Search for the cell housing the specified text and yield its [x, y] center coordinate. 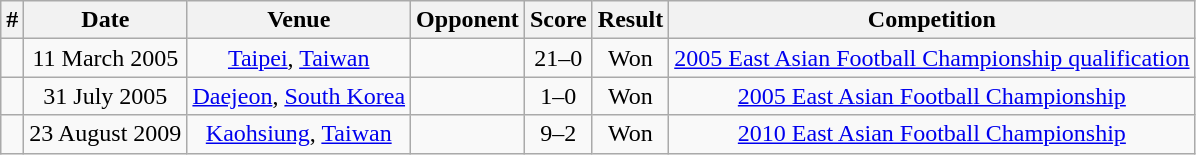
Daejeon, South Korea [299, 96]
Score [558, 20]
Competition [932, 20]
Date [106, 20]
21–0 [558, 58]
31 July 2005 [106, 96]
2010 East Asian Football Championship [932, 134]
Result [630, 20]
Venue [299, 20]
Taipei, Taiwan [299, 58]
9–2 [558, 134]
23 August 2009 [106, 134]
Kaohsiung, Taiwan [299, 134]
# [12, 20]
11 March 2005 [106, 58]
2005 East Asian Football Championship [932, 96]
2005 East Asian Football Championship qualification [932, 58]
1–0 [558, 96]
Opponent [468, 20]
